Return the [X, Y] coordinate for the center point of the cell that contains the specified text.  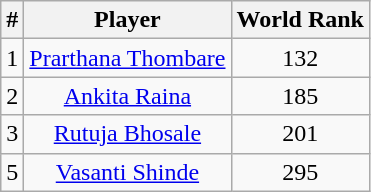
3 [12, 134]
Player [128, 20]
Vasanti Shinde [128, 172]
295 [300, 172]
Ankita Raina [128, 96]
1 [12, 58]
5 [12, 172]
World Rank [300, 20]
Prarthana Thombare [128, 58]
132 [300, 58]
185 [300, 96]
2 [12, 96]
# [12, 20]
201 [300, 134]
Rutuja Bhosale [128, 134]
